Search for the cell housing the specified text and yield its (X, Y) center coordinate. 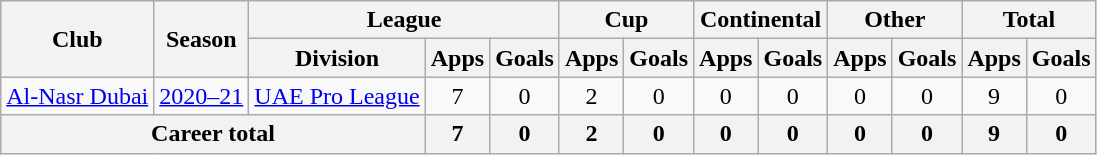
2020–21 (202, 96)
Career total (213, 134)
Season (202, 39)
Division (337, 58)
Total (1029, 20)
Al-Nasr Dubai (78, 96)
Cup (626, 20)
League (404, 20)
Continental (761, 20)
Club (78, 39)
UAE Pro League (337, 96)
Other (895, 20)
